Locate the cell with the specified text and output its (x, y) center coordinate. 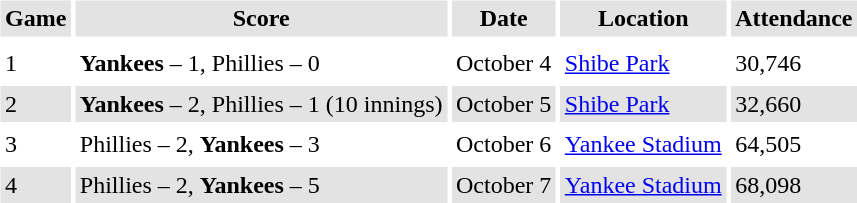
Date (504, 18)
Location (643, 18)
Yankees – 1, Phillies – 0 (261, 64)
1 (35, 64)
32,660 (794, 104)
Yankees – 2, Phillies – 1 (10 innings) (261, 104)
October 4 (504, 64)
64,505 (794, 144)
Score (261, 18)
October 6 (504, 144)
October 7 (504, 185)
October 5 (504, 104)
Phillies – 2, Yankees – 5 (261, 185)
Game (35, 18)
30,746 (794, 64)
68,098 (794, 185)
4 (35, 185)
3 (35, 144)
Phillies – 2, Yankees – 3 (261, 144)
Attendance (794, 18)
2 (35, 104)
